Search for the cell housing the specified text and yield its (X, Y) center coordinate. 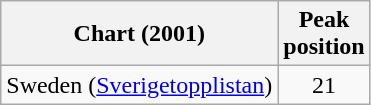
Sweden (Sverigetopplistan) (140, 85)
Peakposition (324, 34)
21 (324, 85)
Chart (2001) (140, 34)
